Identify which cell holds the provided text, then report its (x, y) central coordinate. 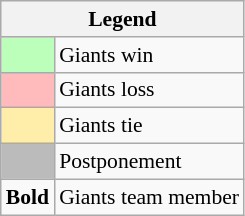
Legend (122, 19)
Giants team member (149, 197)
Postponement (149, 162)
Giants win (149, 55)
Giants loss (149, 90)
Bold (28, 197)
Giants tie (149, 126)
